Search for the cell housing the specified text and yield its (x, y) center coordinate. 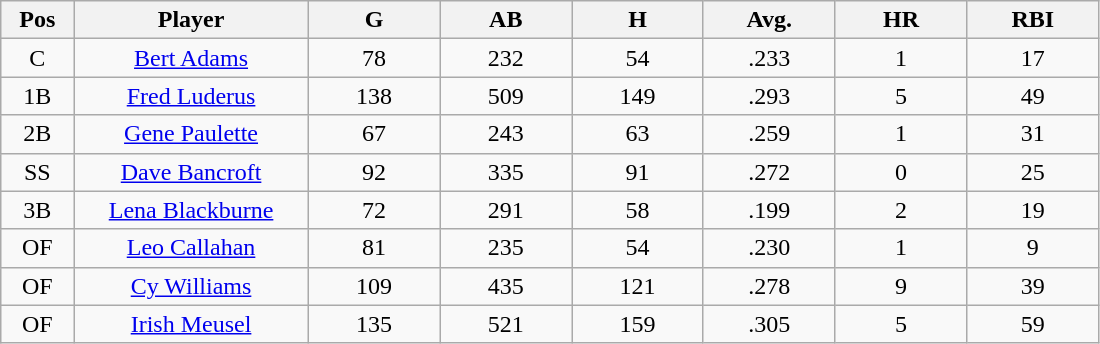
3B (38, 210)
.278 (769, 286)
521 (506, 324)
H (638, 20)
Leo Callahan (191, 248)
31 (1033, 134)
135 (374, 324)
19 (1033, 210)
RBI (1033, 20)
81 (374, 248)
.199 (769, 210)
Pos (38, 20)
C (38, 58)
39 (1033, 286)
.272 (769, 172)
59 (1033, 324)
.305 (769, 324)
17 (1033, 58)
HR (901, 20)
AB (506, 20)
138 (374, 96)
0 (901, 172)
291 (506, 210)
435 (506, 286)
509 (506, 96)
Player (191, 20)
Fred Luderus (191, 96)
2B (38, 134)
63 (638, 134)
Cy Williams (191, 286)
149 (638, 96)
G (374, 20)
.259 (769, 134)
.230 (769, 248)
58 (638, 210)
72 (374, 210)
Gene Paulette (191, 134)
.293 (769, 96)
SS (38, 172)
Dave Bancroft (191, 172)
235 (506, 248)
2 (901, 210)
1B (38, 96)
Bert Adams (191, 58)
232 (506, 58)
121 (638, 286)
67 (374, 134)
Avg. (769, 20)
49 (1033, 96)
Irish Meusel (191, 324)
91 (638, 172)
243 (506, 134)
25 (1033, 172)
Lena Blackburne (191, 210)
159 (638, 324)
109 (374, 286)
78 (374, 58)
.233 (769, 58)
92 (374, 172)
335 (506, 172)
